Return (x, y) of the center of cell containing provided text 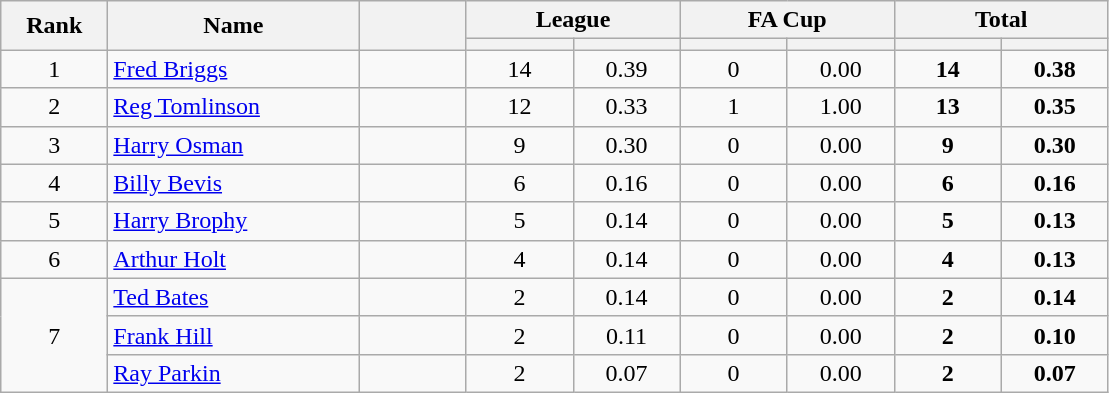
Rank (54, 26)
Fred Briggs (234, 69)
0.33 (626, 107)
Ted Bates (234, 297)
0.11 (626, 335)
Ray Parkin (234, 373)
Harry Brophy (234, 221)
Arthur Holt (234, 259)
Total (1001, 20)
Frank Hill (234, 335)
0.10 (1054, 335)
13 (948, 107)
League (573, 20)
FA Cup (787, 20)
Reg Tomlinson (234, 107)
Name (234, 26)
Billy Bevis (234, 183)
1.00 (840, 107)
0.39 (626, 69)
0.38 (1054, 69)
12 (520, 107)
7 (54, 335)
3 (54, 145)
0.35 (1054, 107)
Harry Osman (234, 145)
